Provide the [X, Y] coordinate of the cell's center where the given text is located.  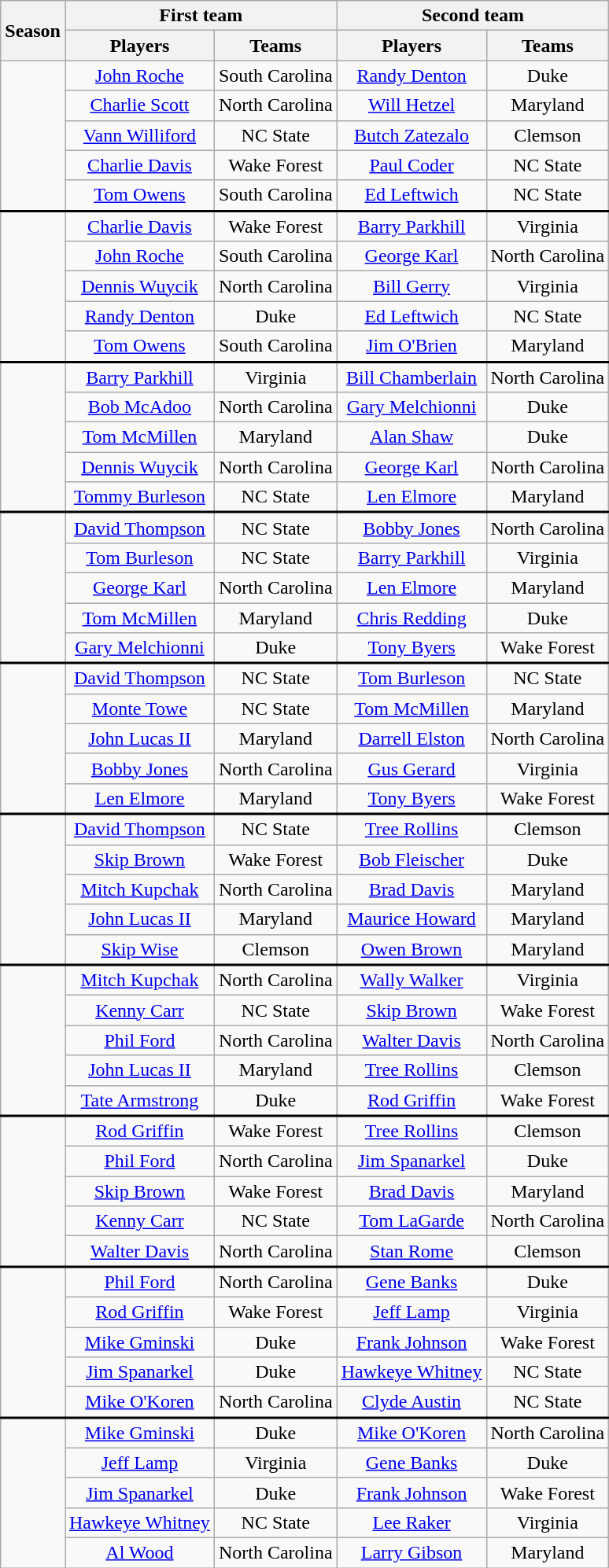
Owen Brown [412, 950]
Bill Gerry [412, 286]
Monte Towe [139, 709]
Season [33, 31]
Tom LaGarde [412, 1221]
Tommy Burleson [139, 497]
Bob McAdoo [139, 407]
Skip Wise [139, 950]
Alan Shaw [412, 437]
First team [201, 16]
Gus Gerard [412, 768]
Tate Armstrong [139, 1101]
Darrell Elston [412, 738]
Stan Rome [412, 1252]
Vann Williford [139, 135]
Lee Raker [412, 1522]
Charlie Scott [139, 105]
Chris Redding [412, 617]
Butch Zatezalo [412, 135]
Bob Fleischer [412, 859]
Wally Walker [412, 980]
Maurice Howard [412, 919]
Second team [473, 16]
Al Wood [139, 1552]
Will Hetzel [412, 105]
Paul Coder [412, 165]
Clyde Austin [412, 1403]
Larry Gibson [412, 1552]
Jim O'Brien [412, 346]
Bill Chamberlain [412, 377]
